From the cell containing the given text, extract its center point as [x, y] coordinate. 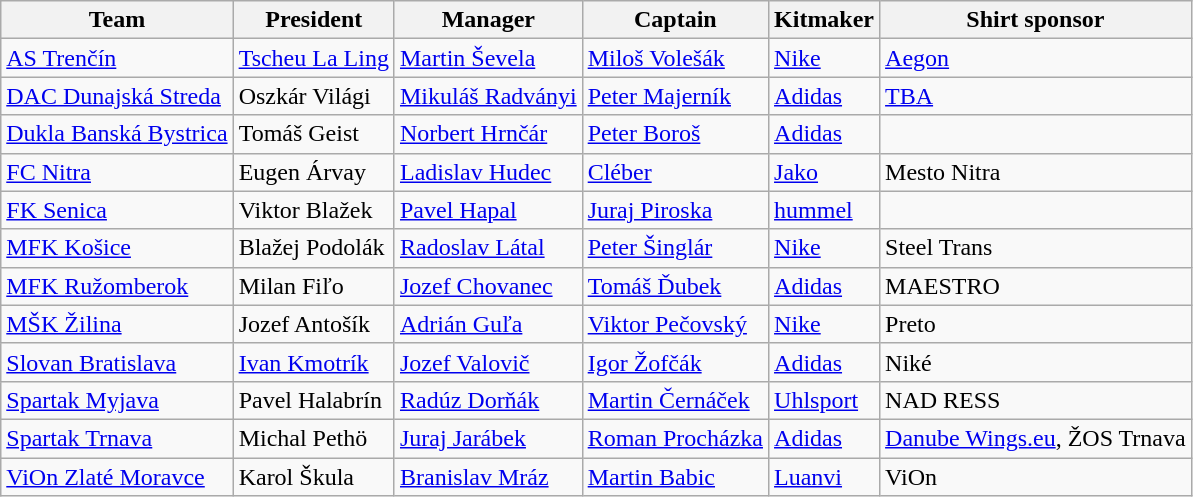
FC Nitra [117, 172]
Luanvi [824, 477]
MFK Ružomberok [117, 286]
Milan Fiľo [314, 286]
Niké [1036, 362]
Jako [824, 172]
Pavel Halabrín [314, 400]
Juraj Piroska [675, 210]
Tscheu La Ling [314, 58]
DAC Dunajská Streda [117, 96]
Captain [675, 20]
Pavel Hapal [488, 210]
MAESTRO [1036, 286]
ViOn Zlaté Moravce [117, 477]
hummel [824, 210]
Roman Procházka [675, 438]
Ivan Kmotrík [314, 362]
Oszkár Világi [314, 96]
Shirt sponsor [1036, 20]
Branislav Mráz [488, 477]
MŠK Žilina [117, 324]
Radúz Dorňák [488, 400]
TBA [1036, 96]
Blažej Podolák [314, 248]
Dukla Banská Bystrica [117, 134]
Martin Černáček [675, 400]
Viktor Pečovský [675, 324]
Jozef Chovanec [488, 286]
Adrián Guľa [488, 324]
Spartak Trnava [117, 438]
Radoslav Látal [488, 248]
Aegon [1036, 58]
NAD RESS [1036, 400]
Eugen Árvay [314, 172]
Steel Trans [1036, 248]
Uhlsport [824, 400]
AS Trenčín [117, 58]
Miloš Volešák [675, 58]
Tomáš Geist [314, 134]
Team [117, 20]
Tomáš Ďubek [675, 286]
Peter Boroš [675, 134]
Spartak Myjava [117, 400]
Peter Majerník [675, 96]
President [314, 20]
Norbert Hrnčár [488, 134]
Jozef Valovič [488, 362]
Michal Pethö [314, 438]
FK Senica [117, 210]
MFK Košice [117, 248]
Mesto Nitra [1036, 172]
ViOn [1036, 477]
Kitmaker [824, 20]
Igor Žofčák [675, 362]
Ladislav Hudec [488, 172]
Jozef Antošík [314, 324]
Preto [1036, 324]
Viktor Blažek [314, 210]
Martin Babic [675, 477]
Slovan Bratislava [117, 362]
Peter Šinglár [675, 248]
Danube Wings.eu, ŽOS Trnava [1036, 438]
Manager [488, 20]
Juraj Jarábek [488, 438]
Martin Ševela [488, 58]
Karol Škula [314, 477]
Mikuláš Radványi [488, 96]
Cléber [675, 172]
